Return [x, y] of the center of cell containing provided text 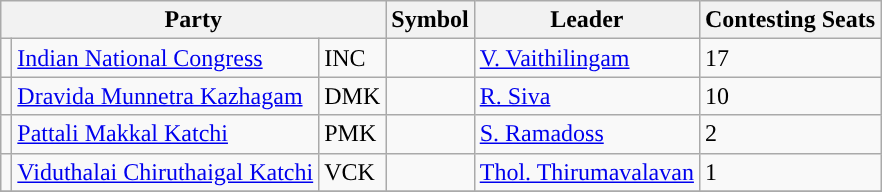
Indian National Congress [166, 58]
1 [790, 172]
Thol. Thirumavalavan [586, 172]
Contesting Seats [790, 20]
S. Ramadoss [586, 134]
V. Vaithilingam [586, 58]
2 [790, 134]
R. Siva [586, 96]
17 [790, 58]
Pattali Makkal Katchi [166, 134]
DMK [352, 96]
10 [790, 96]
Symbol [430, 20]
Dravida Munnetra Kazhagam [166, 96]
Party [194, 20]
Leader [586, 20]
INC [352, 58]
Viduthalai Chiruthaigal Katchi [166, 172]
VCK [352, 172]
PMK [352, 134]
